Return the [x, y] coordinate for the center point of the cell that contains the specified text.  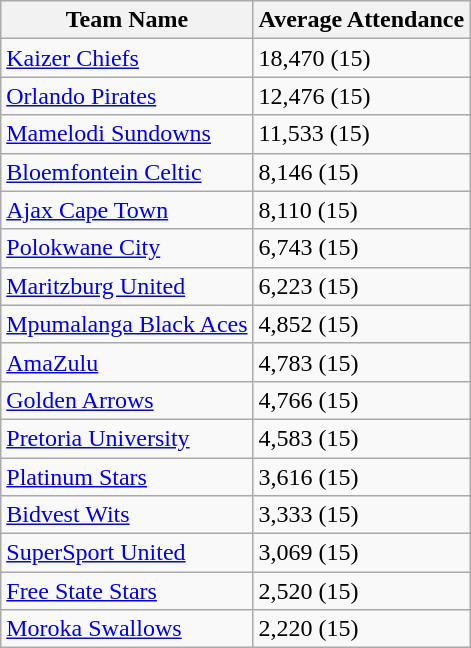
11,533 (15) [362, 134]
3,616 (15) [362, 477]
4,766 (15) [362, 400]
Kaizer Chiefs [127, 58]
18,470 (15) [362, 58]
2,220 (15) [362, 629]
Free State Stars [127, 591]
8,146 (15) [362, 172]
8,110 (15) [362, 210]
3,333 (15) [362, 515]
Mamelodi Sundowns [127, 134]
12,476 (15) [362, 96]
Ajax Cape Town [127, 210]
Team Name [127, 20]
Orlando Pirates [127, 96]
AmaZulu [127, 362]
Average Attendance [362, 20]
3,069 (15) [362, 553]
4,583 (15) [362, 438]
6,223 (15) [362, 286]
Polokwane City [127, 248]
Pretoria University [127, 438]
Bidvest Wits [127, 515]
Bloemfontein Celtic [127, 172]
4,783 (15) [362, 362]
Platinum Stars [127, 477]
6,743 (15) [362, 248]
Moroka Swallows [127, 629]
Mpumalanga Black Aces [127, 324]
Golden Arrows [127, 400]
2,520 (15) [362, 591]
4,852 (15) [362, 324]
SuperSport United [127, 553]
Maritzburg United [127, 286]
